Locate the cell with the specified text and output its [x, y] center coordinate. 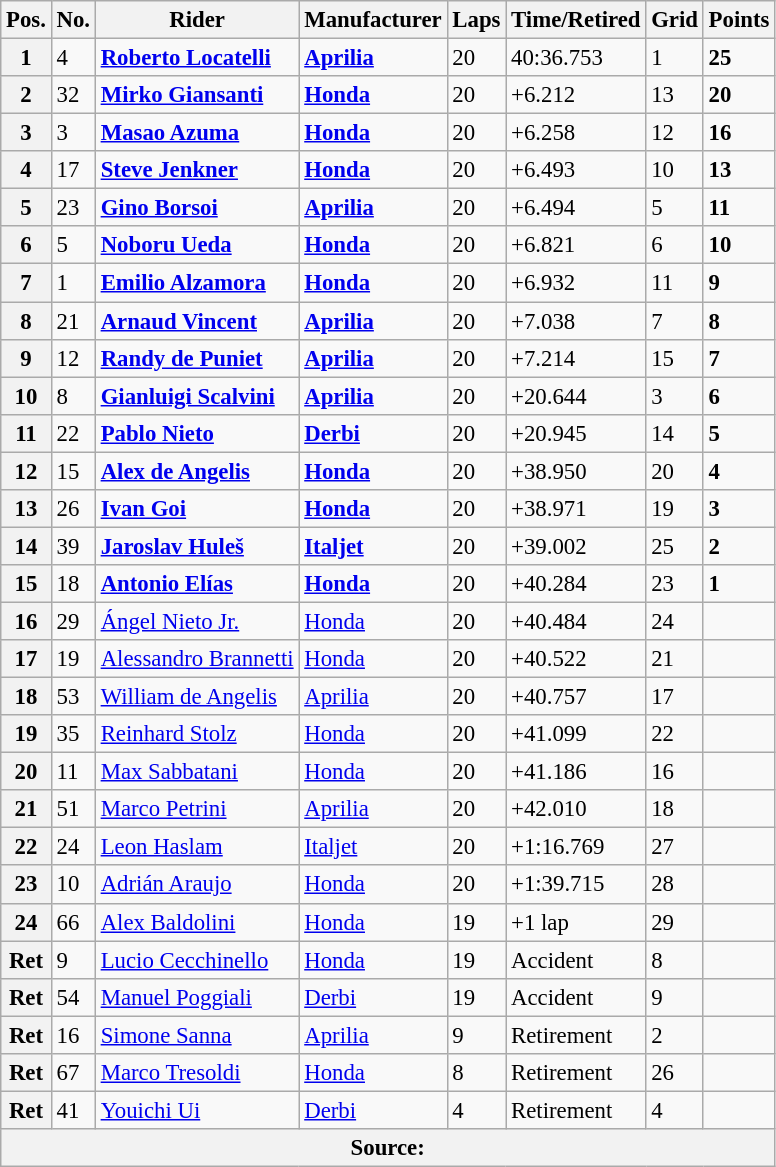
28 [674, 885]
32 [73, 95]
Rider [197, 20]
Manuel Poggiali [197, 997]
Ivan Goi [197, 509]
Marco Tresoldi [197, 1073]
+40.522 [576, 659]
Laps [476, 20]
Antonio Elías [197, 584]
54 [73, 997]
Simone Sanna [197, 1035]
Pablo Nieto [197, 433]
Alex de Angelis [197, 471]
Lucio Cecchinello [197, 960]
Max Sabbatani [197, 772]
41 [73, 1110]
Arnaud Vincent [197, 321]
Time/Retired [576, 20]
Leon Haslam [197, 847]
+6.821 [576, 245]
Pos. [26, 20]
51 [73, 809]
Roberto Locatelli [197, 58]
Alex Baldolini [197, 922]
53 [73, 697]
66 [73, 922]
Adrián Araujo [197, 885]
Grid [674, 20]
+6.493 [576, 170]
Youichi Ui [197, 1110]
+41.099 [576, 734]
+6.212 [576, 95]
+38.971 [576, 509]
Marco Petrini [197, 809]
Source: [388, 1148]
+41.186 [576, 772]
+6.494 [576, 208]
Randy de Puniet [197, 358]
40:36.753 [576, 58]
Masao Azuma [197, 133]
39 [73, 546]
+20.644 [576, 396]
Ángel Nieto Jr. [197, 621]
+39.002 [576, 546]
Points [738, 20]
+1:16.769 [576, 847]
Alessandro Brannetti [197, 659]
Manufacturer [373, 20]
+1:39.715 [576, 885]
Steve Jenkner [197, 170]
Mirko Giansanti [197, 95]
Gino Borsoi [197, 208]
William de Angelis [197, 697]
No. [73, 20]
35 [73, 734]
+6.258 [576, 133]
+38.950 [576, 471]
+40.284 [576, 584]
27 [674, 847]
+40.757 [576, 697]
+7.038 [576, 321]
Gianluigi Scalvini [197, 396]
Noboru Ueda [197, 245]
67 [73, 1073]
Emilio Alzamora [197, 283]
Jaroslav Huleš [197, 546]
+42.010 [576, 809]
+20.945 [576, 433]
+1 lap [576, 922]
+7.214 [576, 358]
+6.932 [576, 283]
+40.484 [576, 621]
Reinhard Stolz [197, 734]
